Capture the cell that displays the provided text and extract its (X, Y) central coordinate. 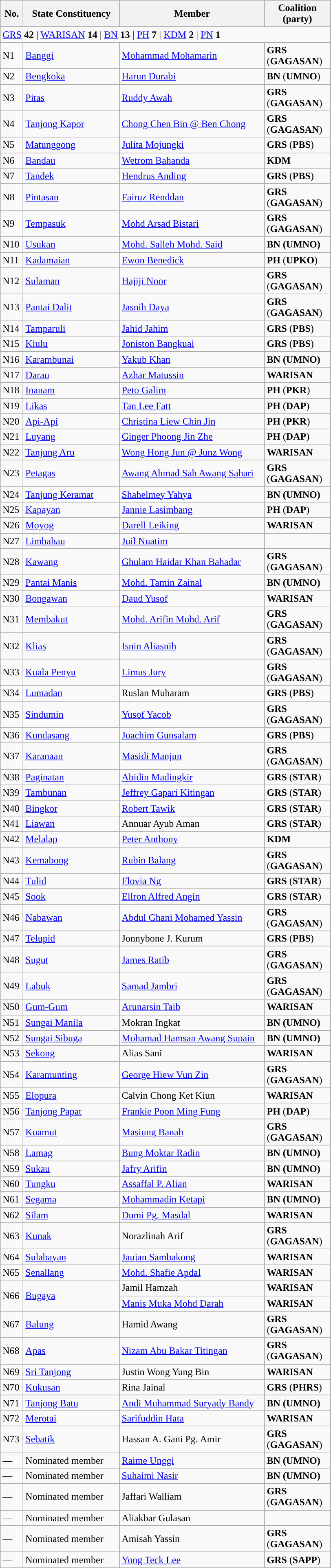
Daud Yusof (192, 598)
Banggi (71, 55)
Raime Unggi (192, 1460)
Joachim Gunsalam (192, 735)
Ewon Benedick (192, 260)
Justin Wong Yung Bin (192, 1372)
N38 (12, 777)
N8 (12, 197)
Jannie Lasimbang (192, 510)
Rubin Balang (192, 860)
N43 (12, 860)
Member (192, 14)
Bung Moktar Radin (192, 1153)
Mohamad Hamsan Awang Supain (192, 1038)
N47 (12, 939)
N9 (12, 223)
Silam (71, 1215)
Harun Durabi (192, 77)
Limus Jury (192, 672)
Sungai Sibuga (71, 1038)
James Ratib (192, 960)
N57 (12, 1132)
Hassan A. Gani Pg. Amir (192, 1439)
GRS (PHRS) (298, 1387)
N26 (12, 525)
PH (UPKO) (298, 260)
Sulaman (71, 281)
Norazlinah Arif (192, 1236)
Alias Sani (192, 1053)
N49 (12, 986)
Kapayan (71, 510)
Karamunting (71, 1075)
N20 (12, 421)
Tamparuli (71, 328)
N68 (12, 1351)
N41 (12, 823)
Jaujan Sambakong (192, 1257)
Jafry Arifin (192, 1169)
State Constituency (71, 14)
Sungai Manila (71, 1023)
N28 (12, 562)
Robert Tawik (192, 808)
GRS (SAPP) (298, 1560)
Telupid (71, 939)
Pintasan (71, 197)
Jaffari Walliam (192, 1497)
Mohammad Mohamarin (192, 55)
Merotai (71, 1418)
Kunak (71, 1236)
N67 (12, 1325)
N61 (12, 1200)
Moyog (71, 525)
Darell Leiking (192, 525)
N21 (12, 437)
Bengkoka (71, 77)
N19 (12, 406)
Jeffrey Gapari Kitingan (192, 793)
Tempasuk (71, 223)
Sindumin (71, 714)
Yusof Yacob (192, 714)
Abidin Madingkir (192, 777)
Calvin Chong Ket Kiun (192, 1095)
Pantai Manis (71, 583)
Darau (71, 375)
Tandek (71, 176)
N62 (12, 1215)
N25 (12, 510)
N2 (12, 77)
Mokran Ingkat (192, 1023)
Kukusan (71, 1387)
Isnin Aliasnih (192, 646)
N3 (12, 98)
Tambunan (71, 793)
N66 (12, 1296)
Kawang (71, 562)
Samad Jambri (192, 986)
Tan Lee Fatt (192, 406)
Peter Anthony (192, 839)
N72 (12, 1418)
N6 (12, 160)
Azhar Matussin (192, 375)
Gum-Gum (71, 1007)
N15 (12, 344)
N33 (12, 672)
N29 (12, 583)
Sook (71, 897)
N17 (12, 375)
Annuar Ayub Aman (192, 823)
Tanjung Keramat (71, 494)
N31 (12, 620)
Rina Jainal (192, 1387)
N59 (12, 1169)
Masiung Banah (192, 1132)
Hajiji Noor (192, 281)
Limbahau (71, 541)
Sugut (71, 960)
Jahid Jahim (192, 328)
Fairuz Renddan (192, 197)
Jasnih Daya (192, 308)
N70 (12, 1387)
Sri Tanjong (71, 1372)
Yong Teck Lee (192, 1560)
Julita Mojungki (192, 145)
Hamid Awang (192, 1325)
N36 (12, 735)
Kiulu (71, 344)
N40 (12, 808)
Sekong (71, 1053)
Petagas (71, 473)
Mohd. Arifin Mohd. Arif (192, 620)
Christina Liew Chin Jin (192, 421)
Suhaimi Nasir (192, 1476)
Lumadan (71, 693)
Api-Api (71, 421)
Mohd. Shafie Apdal (192, 1272)
Mohd Arsad Bistari (192, 223)
Luyang (71, 437)
Frankie Poon Ming Fung (192, 1111)
N23 (12, 473)
Coalition (party) (298, 14)
Sarifuddin Hata (192, 1418)
N22 (12, 452)
Klias (71, 646)
Bingkor (71, 808)
N10 (12, 244)
N30 (12, 598)
Lamag (71, 1153)
Tanjong Papat (71, 1111)
N46 (12, 918)
N44 (12, 881)
N48 (12, 960)
N73 (12, 1439)
Wetrom Bahanda (192, 160)
N50 (12, 1007)
N35 (12, 714)
Peto Galim (192, 390)
Ruslan Muharam (192, 693)
Flovia Ng (192, 881)
Amisah Yassin (192, 1539)
Arunarsin Taib (192, 1007)
Sebatik (71, 1439)
Karanaan (71, 756)
Mohd. Tamin Zainal (192, 583)
Matunggong (71, 145)
Kuamut (71, 1132)
Nabawan (71, 918)
Chong Chen Bin @ Ben Chong (192, 124)
Wong Hong Jun @ Junz Wong (192, 452)
Ellron Alfred Angin (192, 897)
N12 (12, 281)
Nizam Abu Bakar Titingan (192, 1351)
N42 (12, 839)
Sulabayan (71, 1257)
Kemabong (71, 860)
N53 (12, 1053)
Segama (71, 1200)
Usukan (71, 244)
Tulid (71, 881)
Assaffal P. Alian (192, 1184)
N34 (12, 693)
George Hiew Vun Zin (192, 1075)
Paginatan (71, 777)
Shahelmey Yahya (192, 494)
Juil Nuatim (192, 541)
Membakut (71, 620)
Abdul Ghani Mohamed Yassin (192, 918)
Karambunai (71, 359)
N32 (12, 646)
Likas (71, 406)
N27 (12, 541)
N60 (12, 1184)
N39 (12, 793)
N56 (12, 1111)
N7 (12, 176)
Ruddy Awah (192, 98)
Kuala Penyu (71, 672)
GRS 42 | WARISAN 14 | BN 13 | PH 7 | KDM 2 | PN 1 (165, 35)
N51 (12, 1023)
N14 (12, 328)
Kadamaian (71, 260)
N16 (12, 359)
N5 (12, 145)
Liawan (71, 823)
Pitas (71, 98)
Ghulam Haidar Khan Bahadar (192, 562)
N45 (12, 897)
N63 (12, 1236)
No. (12, 14)
Senallang (71, 1272)
Sukau (71, 1169)
Andi Muhammad Suryady Bandy (192, 1403)
N65 (12, 1272)
Tanjung Aru (71, 452)
Inanam (71, 390)
Bongawan (71, 598)
Jamil Hamzah (192, 1288)
Awang Ahmad Sah Awang Sahari (192, 473)
Melalap (71, 839)
N24 (12, 494)
Elopura (71, 1095)
Tanjong Batu (71, 1403)
N18 (12, 390)
N69 (12, 1372)
N54 (12, 1075)
Pantai Dalit (71, 308)
N1 (12, 55)
Bugaya (71, 1296)
N55 (12, 1095)
Jonnybone J. Kurum (192, 939)
Manis Muka Mohd Darah (192, 1303)
N11 (12, 260)
N4 (12, 124)
Yakub Khan (192, 359)
N64 (12, 1257)
Labuk (71, 986)
Apas (71, 1351)
Joniston Bangkuai (192, 344)
Balung (71, 1325)
Tungku (71, 1184)
N37 (12, 756)
Mohammadin Ketapi (192, 1200)
Hendrus Anding (192, 176)
Mohd. Salleh Mohd. Said (192, 244)
Ginger Phoong Jin Zhe (192, 437)
Aliakbar Gulasan (192, 1518)
N52 (12, 1038)
N71 (12, 1403)
Dumi Pg. Masdal (192, 1215)
N13 (12, 308)
Bandau (71, 160)
N58 (12, 1153)
Kundasang (71, 735)
Tanjong Kapor (71, 124)
Masidi Manjun (192, 756)
